Identify which cell holds the provided text, then report its [x, y] central coordinate. 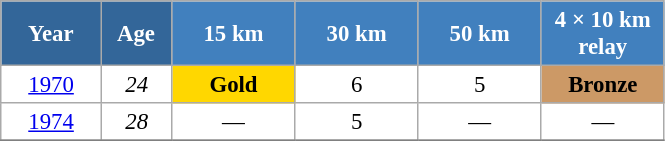
24 [136, 85]
Bronze [602, 85]
Age [136, 34]
28 [136, 122]
50 km [480, 34]
Year [52, 34]
15 km [234, 34]
4 × 10 km relay [602, 34]
Gold [234, 85]
1970 [52, 85]
6 [356, 85]
1974 [52, 122]
30 km [356, 34]
